Find where the given text appears and provide that cell's center as [x, y] coordinate. 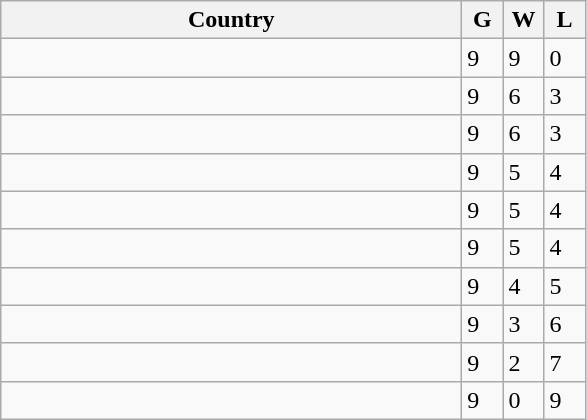
Country [232, 20]
7 [564, 362]
G [482, 20]
W [524, 20]
L [564, 20]
2 [524, 362]
